Pinpoint the cell where the given text exists, returning its (X, Y) midpoint coordinate. 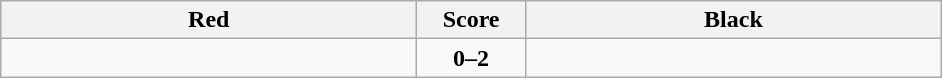
0–2 (472, 58)
Score (472, 20)
Black (733, 20)
Red (209, 20)
